Locate the cell with the specified text and output its [x, y] center coordinate. 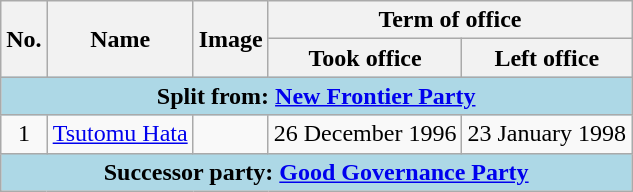
Left office [547, 58]
1 [24, 134]
No. [24, 39]
Split from: New Frontier Party [316, 96]
23 January 1998 [547, 134]
26 December 1996 [365, 134]
Image [230, 39]
Tsutomu Hata [120, 134]
Took office [365, 58]
Successor party: Good Governance Party [316, 172]
Term of office [450, 20]
Name [120, 39]
